Capture the cell that displays the provided text and extract its [X, Y] central coordinate. 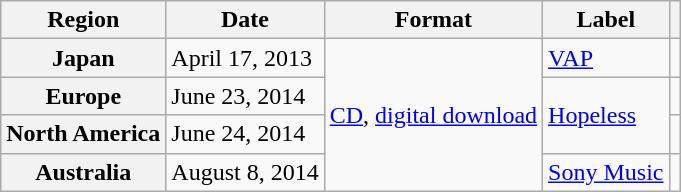
April 17, 2013 [245, 58]
Hopeless [606, 115]
June 24, 2014 [245, 134]
North America [84, 134]
Australia [84, 172]
Format [433, 20]
Date [245, 20]
Label [606, 20]
Region [84, 20]
Sony Music [606, 172]
Europe [84, 96]
VAP [606, 58]
CD, digital download [433, 115]
August 8, 2014 [245, 172]
June 23, 2014 [245, 96]
Japan [84, 58]
